Locate the cell with the specified text and output its [x, y] center coordinate. 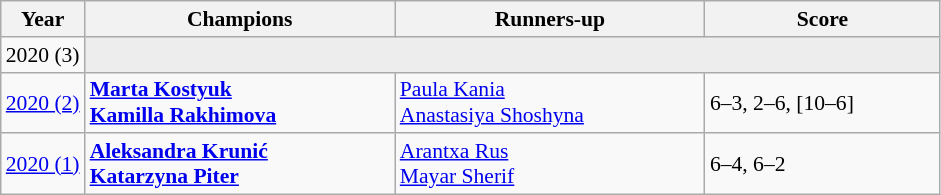
Runners-up [550, 19]
Marta Kostyuk Kamilla Rakhimova [240, 102]
2020 (2) [43, 102]
2020 (3) [43, 55]
Year [43, 19]
Paula Kania Anastasiya Shoshyna [550, 102]
Score [822, 19]
Champions [240, 19]
Aleksandra Krunić Katarzyna Piter [240, 164]
6–4, 6–2 [822, 164]
2020 (1) [43, 164]
6–3, 2–6, [10–6] [822, 102]
Arantxa Rus Mayar Sherif [550, 164]
